For the text-containing cell, return its midpoint in [x, y] coordinate format. 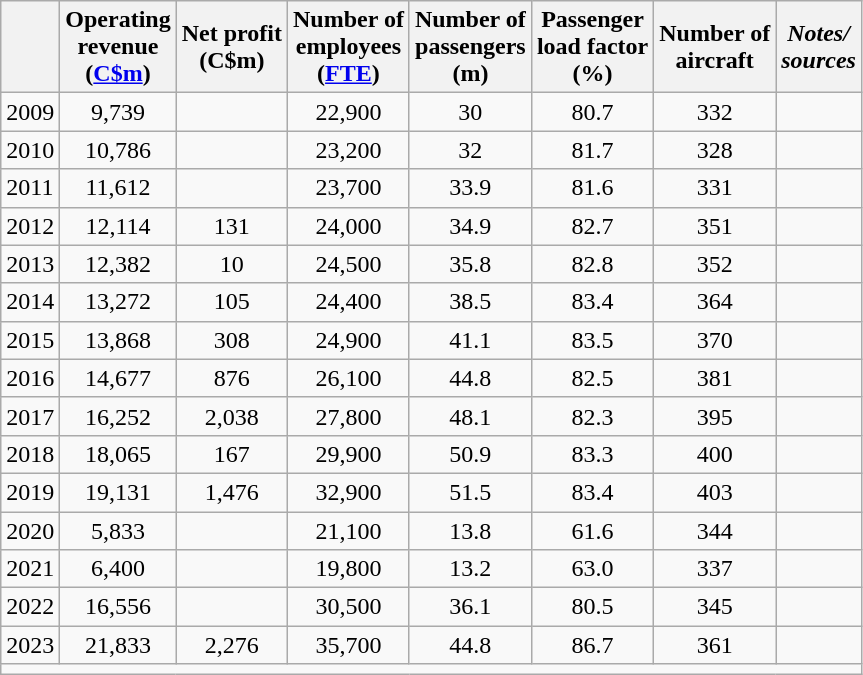
1,476 [232, 492]
2012 [30, 226]
80.7 [592, 112]
82.5 [592, 378]
23,200 [348, 150]
2023 [30, 645]
2,038 [232, 416]
400 [715, 454]
Number ofpassengers(m) [470, 47]
2010 [30, 150]
50.9 [470, 454]
2019 [30, 492]
63.0 [592, 569]
2021 [30, 569]
2014 [30, 302]
131 [232, 226]
2017 [30, 416]
19,800 [348, 569]
81.6 [592, 188]
2018 [30, 454]
5,833 [118, 531]
6,400 [118, 569]
364 [715, 302]
361 [715, 645]
16,556 [118, 607]
80.5 [592, 607]
Number ofaircraft [715, 47]
381 [715, 378]
345 [715, 607]
876 [232, 378]
24,000 [348, 226]
13,272 [118, 302]
82.8 [592, 264]
19,131 [118, 492]
35,700 [348, 645]
10 [232, 264]
105 [232, 302]
83.5 [592, 340]
2022 [30, 607]
29,900 [348, 454]
61.6 [592, 531]
11,612 [118, 188]
344 [715, 531]
2015 [30, 340]
351 [715, 226]
2016 [30, 378]
83.3 [592, 454]
41.1 [470, 340]
2020 [30, 531]
337 [715, 569]
24,400 [348, 302]
21,100 [348, 531]
38.5 [470, 302]
370 [715, 340]
32 [470, 150]
24,900 [348, 340]
34.9 [470, 226]
332 [715, 112]
2009 [30, 112]
82.7 [592, 226]
32,900 [348, 492]
9,739 [118, 112]
308 [232, 340]
12,382 [118, 264]
352 [715, 264]
51.5 [470, 492]
403 [715, 492]
16,252 [118, 416]
Number ofemployees(FTE) [348, 47]
395 [715, 416]
36.1 [470, 607]
Notes/sources [819, 47]
24,500 [348, 264]
23,700 [348, 188]
2013 [30, 264]
13,868 [118, 340]
331 [715, 188]
167 [232, 454]
86.7 [592, 645]
82.3 [592, 416]
14,677 [118, 378]
2,276 [232, 645]
30 [470, 112]
13.2 [470, 569]
48.1 [470, 416]
12,114 [118, 226]
10,786 [118, 150]
2011 [30, 188]
27,800 [348, 416]
81.7 [592, 150]
Operatingrevenue(C$m) [118, 47]
18,065 [118, 454]
13.8 [470, 531]
Passengerload factor(%) [592, 47]
22,900 [348, 112]
26,100 [348, 378]
30,500 [348, 607]
21,833 [118, 645]
Net profit(C$m) [232, 47]
328 [715, 150]
33.9 [470, 188]
35.8 [470, 264]
